Output the (X, Y) coordinate of the center of the cell containing the given text.  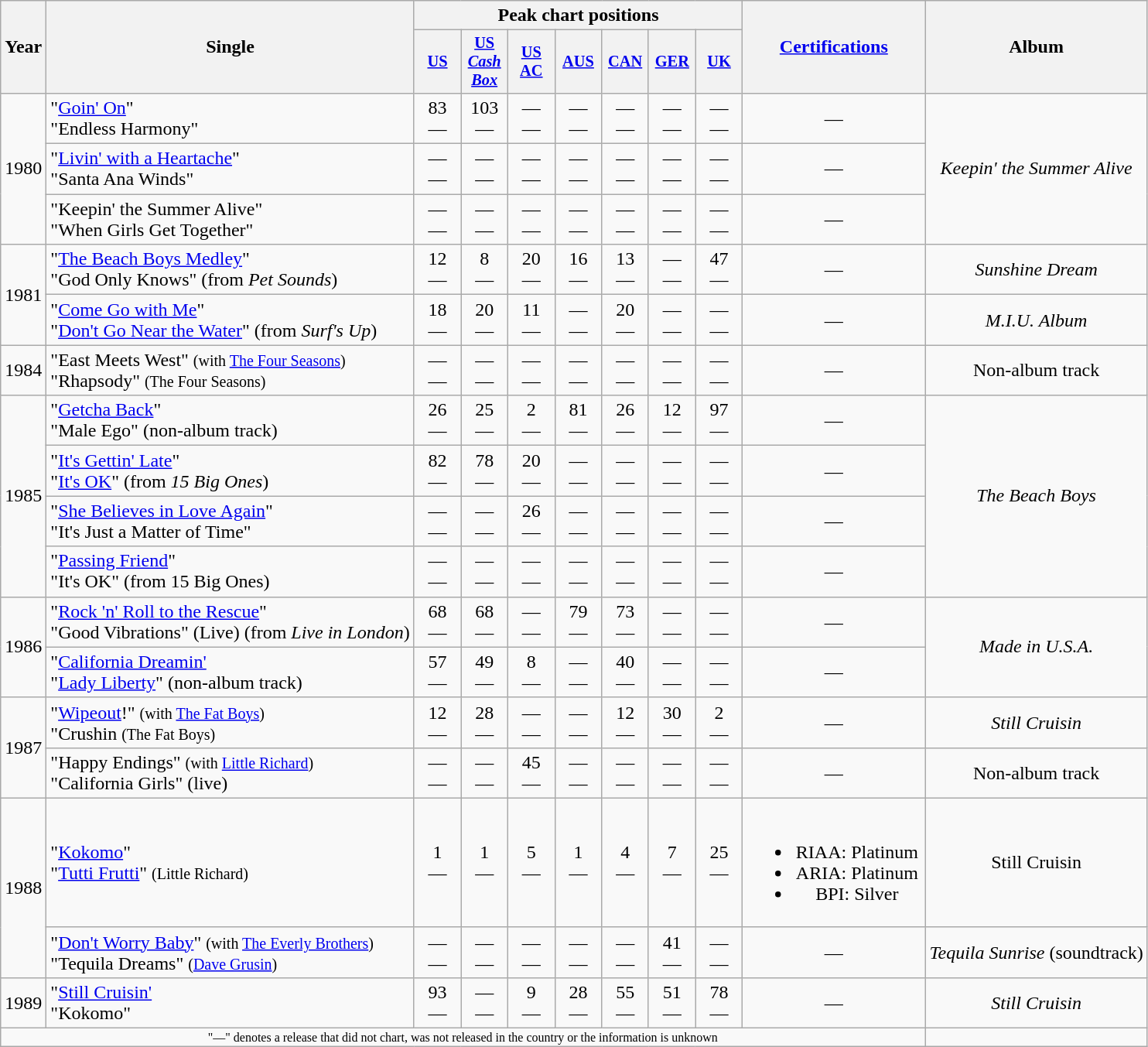
57— (438, 672)
1985 (23, 496)
Keepin' the Summer Alive (1037, 169)
49— (484, 672)
Made in U.S.A. (1037, 647)
16— (579, 269)
18— (438, 320)
"The Beach Boys Medley" "God Only Knows" (from Pet Sounds) (231, 269)
"Keepin' the Summer Alive""When Girls Get Together" (231, 220)
US AC (532, 62)
45— (532, 772)
82— (438, 470)
"It's Gettin' Late" "It's OK" (from 15 Big Ones) (231, 470)
5— (532, 862)
Single (231, 47)
"Livin' with a Heartache""Santa Ana Winds" (231, 169)
1980 (23, 169)
Year (23, 47)
"Rock 'n' Roll to the Rescue""Good Vibrations" (Live) (from Live in London) (231, 622)
83— (438, 118)
103— (484, 118)
11— (532, 320)
13— (625, 269)
Tequila Sunrise (soundtrack) (1037, 952)
UK (719, 62)
73— (625, 622)
"Don't Worry Baby" (with The Everly Brothers) "Tequila Dreams" (Dave Grusin) (231, 952)
M.I.U. Album (1037, 320)
Peak chart positions (579, 15)
1988 (23, 888)
1981 (23, 295)
81— (579, 421)
The Beach Boys (1037, 496)
"Happy Endings" (with Little Richard) "California Girls" (live) (231, 772)
7— (671, 862)
CAN (625, 62)
US (438, 62)
Sunshine Dream (1037, 269)
30— (671, 723)
1987 (23, 748)
GER (671, 62)
79— (579, 622)
"California Dreamin'"Lady Liberty" (non-album track) (231, 672)
"Goin' On" "Endless Harmony" (231, 118)
"East Meets West" (with The Four Seasons) "Rhapsody" (The Four Seasons) (231, 370)
4— (625, 862)
1989 (23, 1003)
"—" denotes a release that did not chart, was not released in the country or the information is unknown (463, 1038)
"She Believes in Love Again""It's Just a Matter of Time" (231, 522)
93— (438, 1003)
"Getcha Back""Male Ego" (non-album track) (231, 421)
"Wipeout!" (with The Fat Boys) "Crushin (The Fat Boys) (231, 723)
"Come Go with Me" "Don't Go Near the Water" (from Surf's Up) (231, 320)
51— (671, 1003)
55— (625, 1003)
Album (1037, 47)
97— (719, 421)
47— (719, 269)
RIAA: PlatinumARIA: PlatinumBPI: Silver (834, 862)
40— (625, 672)
"Passing Friend""It's OK" (from 15 Big Ones) (231, 571)
1986 (23, 647)
"Still Cruisin'"Kokomo" (231, 1003)
"Kokomo" "Tutti Frutti" (Little Richard) (231, 862)
9— (532, 1003)
1984 (23, 370)
US Cash Box (484, 62)
Certifications (834, 47)
41— (671, 952)
AUS (579, 62)
